Determine the [x, y] coordinate at the center of the cell enclosing the given text.  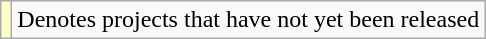
Denotes projects that have not yet been released [248, 20]
